Locate the cell with the specified text and output its (X, Y) center coordinate. 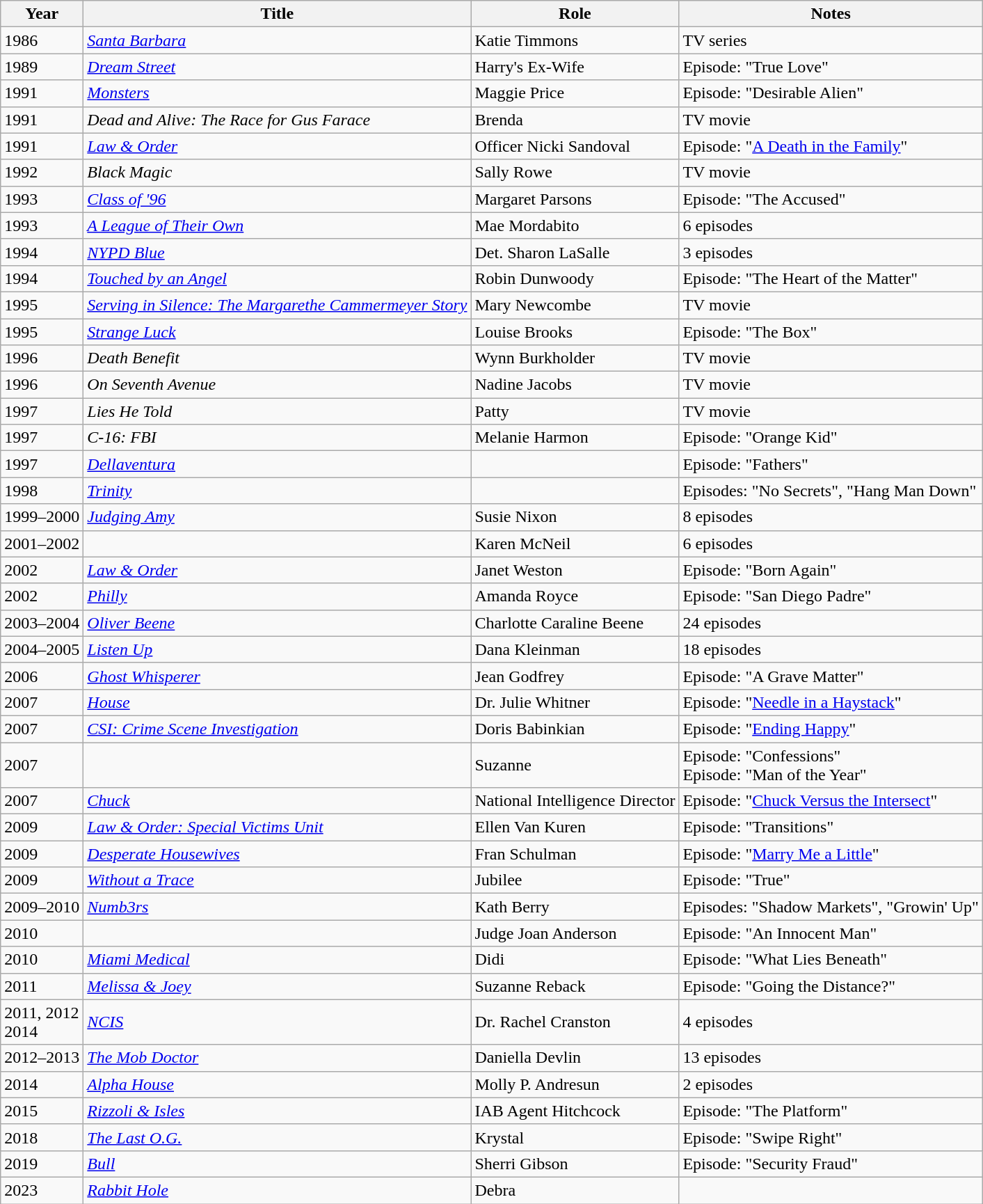
Robin Dunwoody (575, 278)
13 episodes (831, 1058)
Role (575, 14)
Judging Amy (277, 517)
2009–2010 (42, 907)
2 episodes (831, 1084)
Dr. Rachel Cranston (575, 1022)
Charlotte Caraline Beene (575, 623)
Molly P. Andresun (575, 1084)
Brenda (575, 120)
Janet Weston (575, 570)
Dream Street (277, 67)
2019 (42, 1164)
Episodes: "Shadow Markets", "Growin' Up" (831, 907)
Episodes: "No Secrets", "Hang Man Down" (831, 491)
Notes (831, 14)
Rizzoli & Isles (277, 1111)
NCIS (277, 1022)
4 episodes (831, 1022)
Amanda Royce (575, 596)
Episode: "Orange Kid" (831, 438)
Desperate Housewives (277, 854)
Margaret Parsons (575, 199)
Louise Brooks (575, 332)
Dellaventura (277, 464)
Oliver Beene (277, 623)
Episode: "A Death in the Family" (831, 146)
Lies He Told (277, 411)
Mae Mordabito (575, 225)
2014 (42, 1084)
Episode: "Desirable Alien" (831, 93)
Jubilee (575, 880)
Daniella Devlin (575, 1058)
Episode: "Fathers" (831, 464)
2012–2013 (42, 1058)
A League of Their Own (277, 225)
Mary Newcombe (575, 305)
Black Magic (277, 173)
Episode: "What Lies Beneath" (831, 960)
2011, 20122014 (42, 1022)
Episode: "True" (831, 880)
Melanie Harmon (575, 438)
1992 (42, 173)
Episode: "The Box" (831, 332)
Maggie Price (575, 93)
Doris Babinkian (575, 729)
Year (42, 14)
Episode: "The Platform" (831, 1111)
2015 (42, 1111)
Monsters (277, 93)
TV series (831, 40)
24 episodes (831, 623)
Patty (575, 411)
NYPD Blue (277, 252)
On Seventh Avenue (277, 385)
Episode: "Ending Happy" (831, 729)
Strange Luck (277, 332)
Episode: "Confessions"Episode: "Man of the Year" (831, 764)
Rabbit Hole (277, 1190)
Sally Rowe (575, 173)
Episode: "Needle in a Haystack" (831, 702)
Alpha House (277, 1084)
Krystal (575, 1137)
Trinity (277, 491)
Dead and Alive: The Race for Gus Farace (277, 120)
Law & Order: Special Victims Unit (277, 827)
Without a Trace (277, 880)
2018 (42, 1137)
Death Benefit (277, 358)
Sherri Gibson (575, 1164)
1998 (42, 491)
3 episodes (831, 252)
Class of '96 (277, 199)
Dana Kleinman (575, 649)
Santa Barbara (277, 40)
Suzanne Reback (575, 986)
Miami Medical (277, 960)
2023 (42, 1190)
Debra (575, 1190)
Chuck (277, 801)
Susie Nixon (575, 517)
Episode: "A Grave Matter" (831, 676)
Katie Timmons (575, 40)
Didi (575, 960)
House (277, 702)
2003–2004 (42, 623)
1999–2000 (42, 517)
Title (277, 14)
Listen Up (277, 649)
Numb3rs (277, 907)
CSI: Crime Scene Investigation (277, 729)
Episode: "Chuck Versus the Intersect" (831, 801)
2001–2002 (42, 544)
Kath Berry (575, 907)
Bull (277, 1164)
18 episodes (831, 649)
Episode: "An Innocent Man" (831, 933)
Harry's Ex-Wife (575, 67)
The Last O.G. (277, 1137)
Episode: "The Heart of the Matter" (831, 278)
2004–2005 (42, 649)
Episode: "San Diego Padre" (831, 596)
Episode: "The Accused" (831, 199)
Suzanne (575, 764)
IAB Agent Hitchcock (575, 1111)
Fran Schulman (575, 854)
Officer Nicki Sandoval (575, 146)
Wynn Burkholder (575, 358)
Touched by an Angel (277, 278)
C-16: FBI (277, 438)
Dr. Julie Whitner (575, 702)
Ghost Whisperer (277, 676)
1989 (42, 67)
Judge Joan Anderson (575, 933)
1986 (42, 40)
The Mob Doctor (277, 1058)
National Intelligence Director (575, 801)
Det. Sharon LaSalle (575, 252)
Episode: "Born Again" (831, 570)
Episode: "True Love" (831, 67)
Ellen Van Kuren (575, 827)
Philly (277, 596)
Karen McNeil (575, 544)
Episode: "Going the Distance?" (831, 986)
Episode: "Transitions" (831, 827)
Nadine Jacobs (575, 385)
Jean Godfrey (575, 676)
Episode: "Marry Me a Little" (831, 854)
Melissa & Joey (277, 986)
Episode: "Swipe Right" (831, 1137)
8 episodes (831, 517)
2006 (42, 676)
Episode: "Security Fraud" (831, 1164)
2011 (42, 986)
Serving in Silence: The Margarethe Cammermeyer Story (277, 305)
